Return [x, y] of the center of cell containing provided text 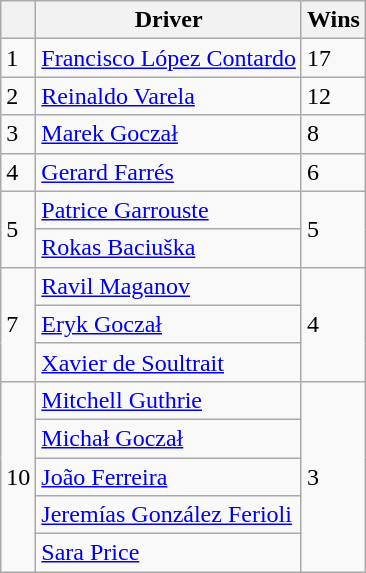
Francisco López Contardo [169, 58]
Gerard Farrés [169, 172]
2 [18, 96]
Mitchell Guthrie [169, 400]
Patrice Garrouste [169, 210]
7 [18, 324]
17 [333, 58]
12 [333, 96]
Reinaldo Varela [169, 96]
Eryk Goczał [169, 324]
Driver [169, 20]
8 [333, 134]
Marek Goczał [169, 134]
Xavier de Soultrait [169, 362]
Jeremías González Ferioli [169, 515]
Wins [333, 20]
Michał Goczał [169, 438]
Rokas Baciuška [169, 248]
Ravil Maganov [169, 286]
Sara Price [169, 553]
1 [18, 58]
6 [333, 172]
João Ferreira [169, 477]
10 [18, 476]
